Return the [X, Y] coordinate for the center point of the cell that contains the specified text.  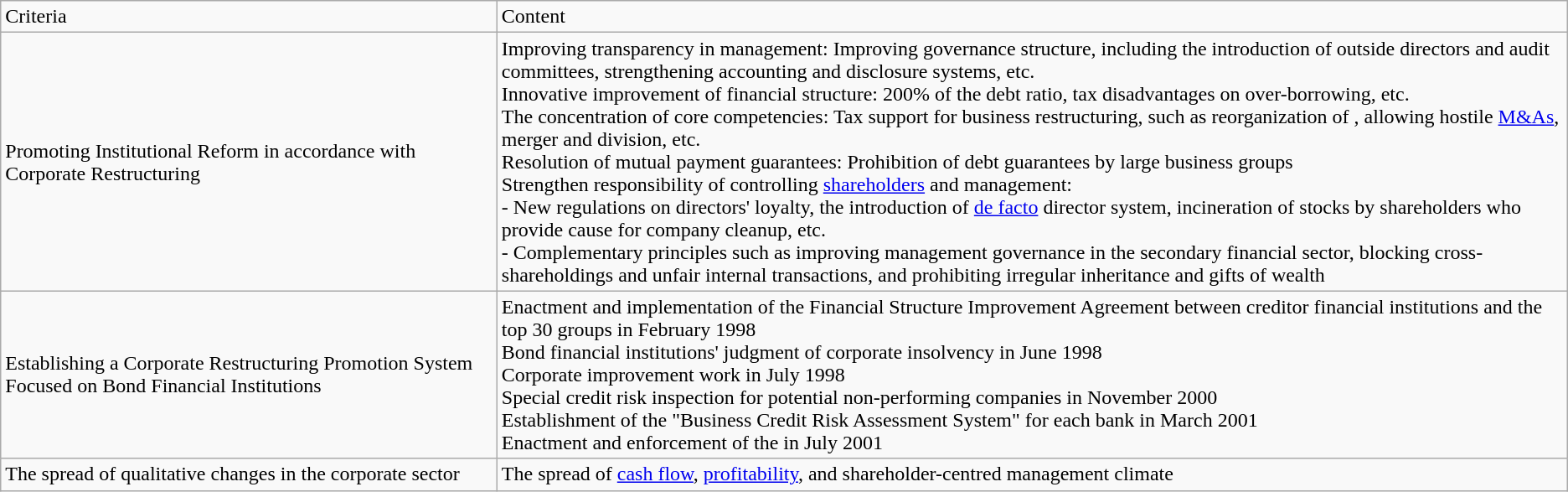
Criteria [250, 17]
Establishing a Corporate Restructuring Promotion System Focused on Bond Financial Institutions [250, 375]
Content [1032, 17]
Promoting Institutional Reform in accordance with Corporate Restructuring [250, 162]
The spread of cash flow, profitability, and shareholder-centred management climate [1032, 474]
The spread of qualitative changes in the corporate sector [250, 474]
